Return [X, Y] of the center of cell containing provided text 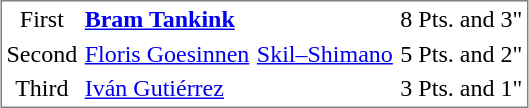
Iván Gutiérrez [168, 88]
Floris Goesinnen [168, 54]
Bram Tankink [168, 20]
5 Pts. and 2" [461, 54]
Third [42, 88]
Second [42, 54]
8 Pts. and 3" [461, 20]
Skil–Shimano [325, 54]
First [42, 20]
3 Pts. and 1" [461, 88]
